Return (x, y) of the center of cell containing provided text 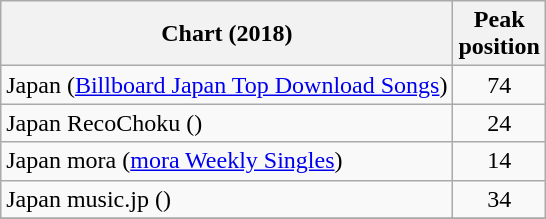
Chart (2018) (227, 34)
74 (499, 85)
Japan mora (mora Weekly Singles) (227, 161)
Japan RecoChoku () (227, 123)
14 (499, 161)
24 (499, 123)
Japan (Billboard Japan Top Download Songs) (227, 85)
34 (499, 199)
Peakposition (499, 34)
Japan music.jp () (227, 199)
